Detect which cell encompasses the target text, then output its (X, Y) center coordinate. 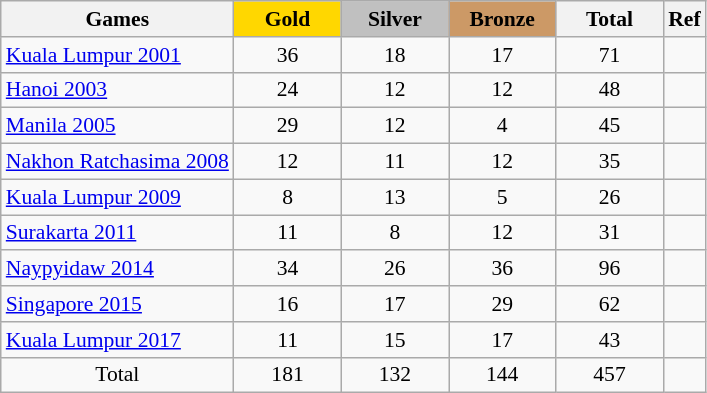
13 (394, 197)
16 (288, 304)
43 (610, 340)
45 (610, 126)
4 (502, 126)
5 (502, 197)
96 (610, 269)
132 (394, 375)
Ref (684, 19)
34 (288, 269)
Hanoi 2003 (118, 90)
Kuala Lumpur 2001 (118, 55)
31 (610, 233)
Games (118, 19)
Naypyidaw 2014 (118, 269)
Bronze (502, 19)
144 (502, 375)
18 (394, 55)
Manila 2005 (118, 126)
62 (610, 304)
15 (394, 340)
Gold (288, 19)
Kuala Lumpur 2017 (118, 340)
Kuala Lumpur 2009 (118, 197)
35 (610, 162)
Singapore 2015 (118, 304)
Silver (394, 19)
457 (610, 375)
48 (610, 90)
181 (288, 375)
Surakarta 2011 (118, 233)
Nakhon Ratchasima 2008 (118, 162)
24 (288, 90)
71 (610, 55)
